For the text-containing cell, return its midpoint in (x, y) coordinate format. 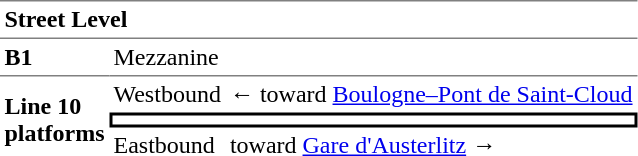
B1 (54, 58)
Westbound (167, 94)
Mezzanine (373, 58)
← toward Boulogne–Pont de Saint-Cloud (431, 94)
Street Level (318, 20)
